Capture the cell that displays the provided text and extract its [x, y] central coordinate. 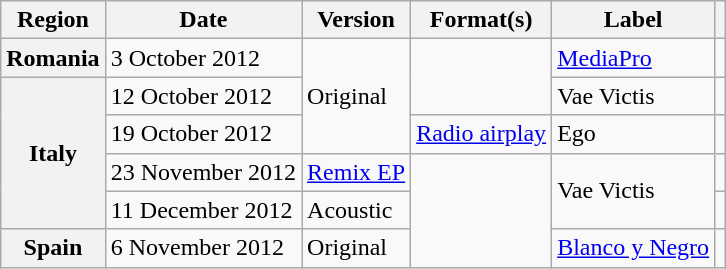
11 December 2012 [203, 210]
6 November 2012 [203, 248]
19 October 2012 [203, 134]
Region [53, 20]
Date [203, 20]
MediaPro [634, 58]
Format(s) [482, 20]
Label [634, 20]
Version [356, 20]
Romania [53, 58]
Remix EP [356, 172]
Italy [53, 153]
3 October 2012 [203, 58]
Acoustic [356, 210]
Radio airplay [482, 134]
Ego [634, 134]
12 October 2012 [203, 96]
Spain [53, 248]
23 November 2012 [203, 172]
Blanco y Negro [634, 248]
